Pinpoint the cell where the given text exists, returning its (x, y) midpoint coordinate. 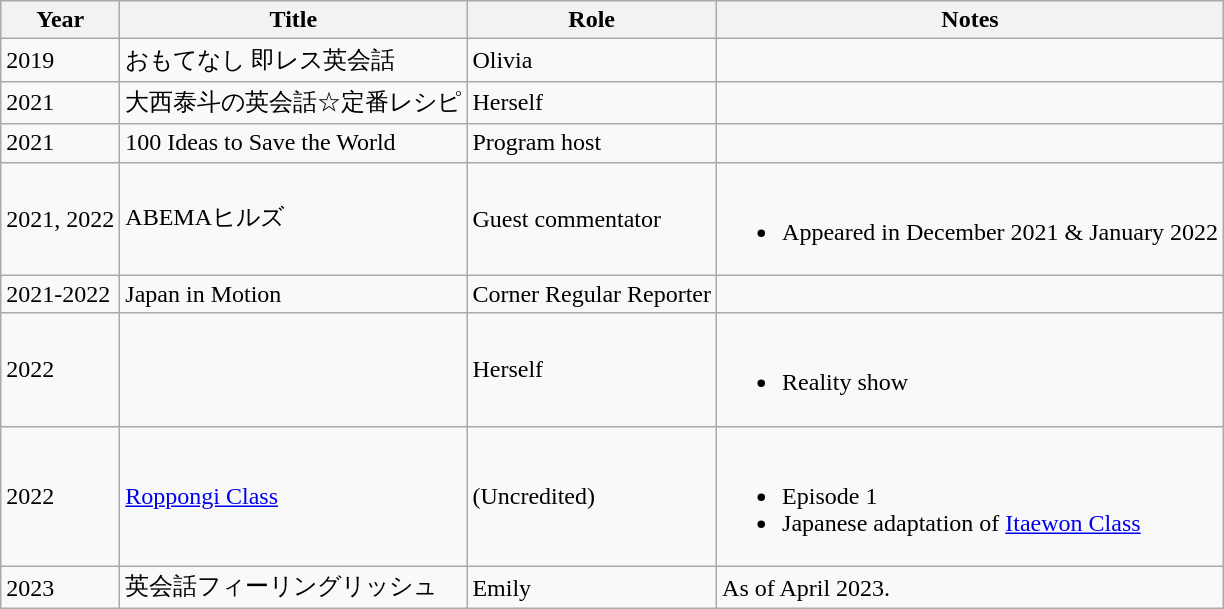
2019 (60, 60)
2021-2022 (60, 294)
Olivia (592, 60)
Program host (592, 143)
Role (592, 20)
Episode 1Japanese adaptation of Itaewon Class (970, 496)
英会話フィーリングリッシュ (294, 588)
大西泰斗の英会話☆定番レシピ (294, 102)
Appeared in December 2021 & January 2022 (970, 218)
Reality show (970, 370)
As of April 2023. (970, 588)
おもてなし 即レス英会話 (294, 60)
Emily (592, 588)
2021, 2022 (60, 218)
Guest commentator (592, 218)
ABEMAヒルズ (294, 218)
Roppongi Class (294, 496)
Year (60, 20)
Japan in Motion (294, 294)
Notes (970, 20)
(Uncredited) (592, 496)
2023 (60, 588)
Title (294, 20)
Corner Regular Reporter (592, 294)
100 Ideas to Save the World (294, 143)
